For the text-containing cell, return its midpoint in [x, y] coordinate format. 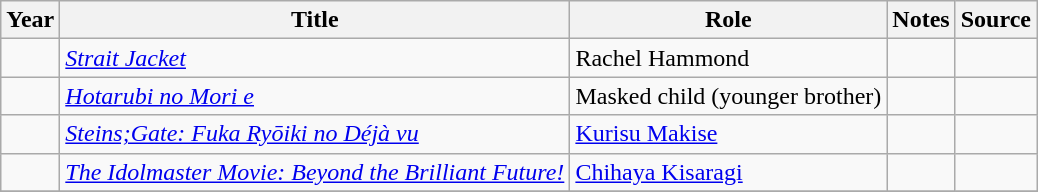
Rachel Hammond [728, 58]
Strait Jacket [315, 58]
Chihaya Kisaragi [728, 172]
The Idolmaster Movie: Beyond the Brilliant Future! [315, 172]
Kurisu Makise [728, 134]
Role [728, 20]
Year [30, 20]
Hotarubi no Mori e [315, 96]
Steins;Gate: Fuka Ryōiki no Déjà vu [315, 134]
Source [996, 20]
Title [315, 20]
Notes [921, 20]
Masked child (younger brother) [728, 96]
